Output the [X, Y] coordinate of the center of the cell containing the given text.  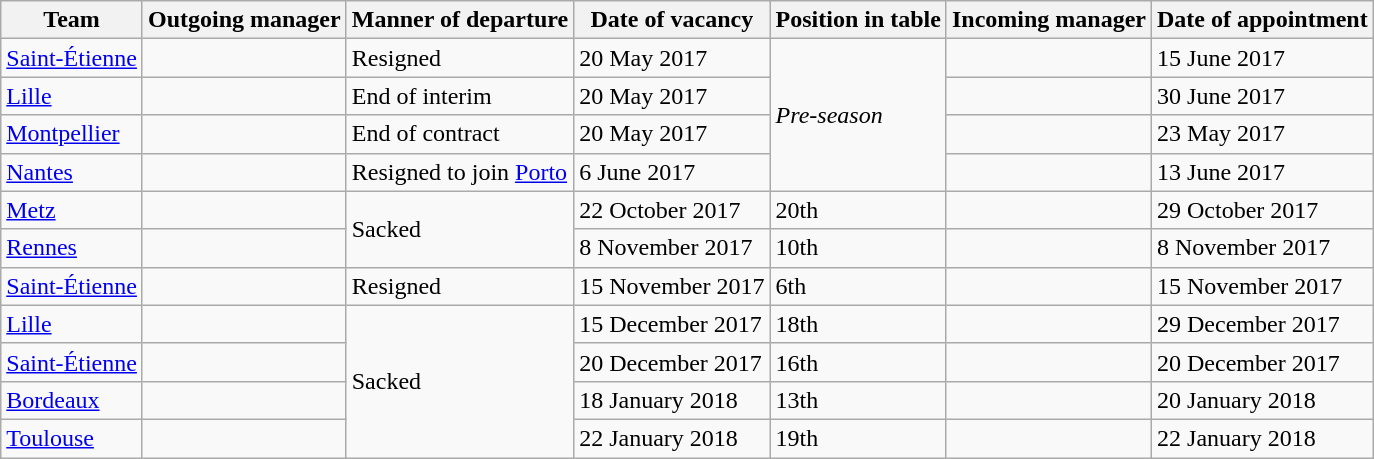
16th [858, 362]
6th [858, 286]
13th [858, 400]
18th [858, 324]
Team [72, 20]
Rennes [72, 248]
19th [858, 438]
20 January 2018 [1263, 400]
22 October 2017 [672, 210]
Manner of departure [460, 20]
Montpellier [72, 134]
Incoming manager [1048, 20]
30 June 2017 [1263, 96]
Position in table [858, 20]
29 December 2017 [1263, 324]
13 June 2017 [1263, 172]
20th [858, 210]
15 June 2017 [1263, 58]
Metz [72, 210]
Bordeaux [72, 400]
Date of vacancy [672, 20]
18 January 2018 [672, 400]
23 May 2017 [1263, 134]
Outgoing manager [244, 20]
10th [858, 248]
Nantes [72, 172]
6 June 2017 [672, 172]
Date of appointment [1263, 20]
Toulouse [72, 438]
End of interim [460, 96]
15 December 2017 [672, 324]
End of contract [460, 134]
Resigned to join Porto [460, 172]
Pre-season [858, 115]
29 October 2017 [1263, 210]
